Pinpoint the cell where the given text exists, returning its [x, y] midpoint coordinate. 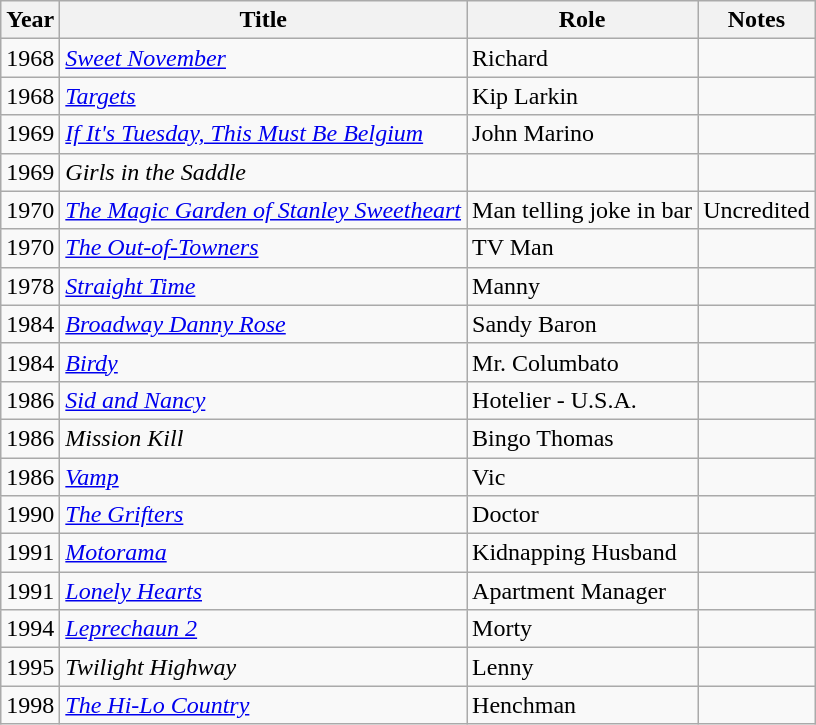
Vamp [264, 477]
Mr. Columbato [582, 362]
Notes [757, 20]
Apartment Manager [582, 591]
Vic [582, 477]
Birdy [264, 362]
Uncredited [757, 210]
Kip Larkin [582, 96]
Lenny [582, 667]
Mission Kill [264, 438]
The Grifters [264, 515]
Year [30, 20]
John Marino [582, 134]
TV Man [582, 248]
Leprechaun 2 [264, 629]
The Magic Garden of Stanley Sweetheart [264, 210]
Bingo Thomas [582, 438]
1998 [30, 705]
Hotelier - U.S.A. [582, 400]
1995 [30, 667]
Man telling joke in bar [582, 210]
Henchman [582, 705]
Targets [264, 96]
Doctor [582, 515]
The Out-of-Towners [264, 248]
1990 [30, 515]
1978 [30, 286]
Title [264, 20]
Manny [582, 286]
Role [582, 20]
1994 [30, 629]
Richard [582, 58]
Sandy Baron [582, 324]
Kidnapping Husband [582, 553]
Broadway Danny Rose [264, 324]
Lonely Hearts [264, 591]
Girls in the Saddle [264, 172]
Sid and Nancy [264, 400]
If It's Tuesday, This Must Be Belgium [264, 134]
Morty [582, 629]
Motorama [264, 553]
Straight Time [264, 286]
The Hi-Lo Country [264, 705]
Twilight Highway [264, 667]
Sweet November [264, 58]
